Search for the cell housing the specified text and yield its [x, y] center coordinate. 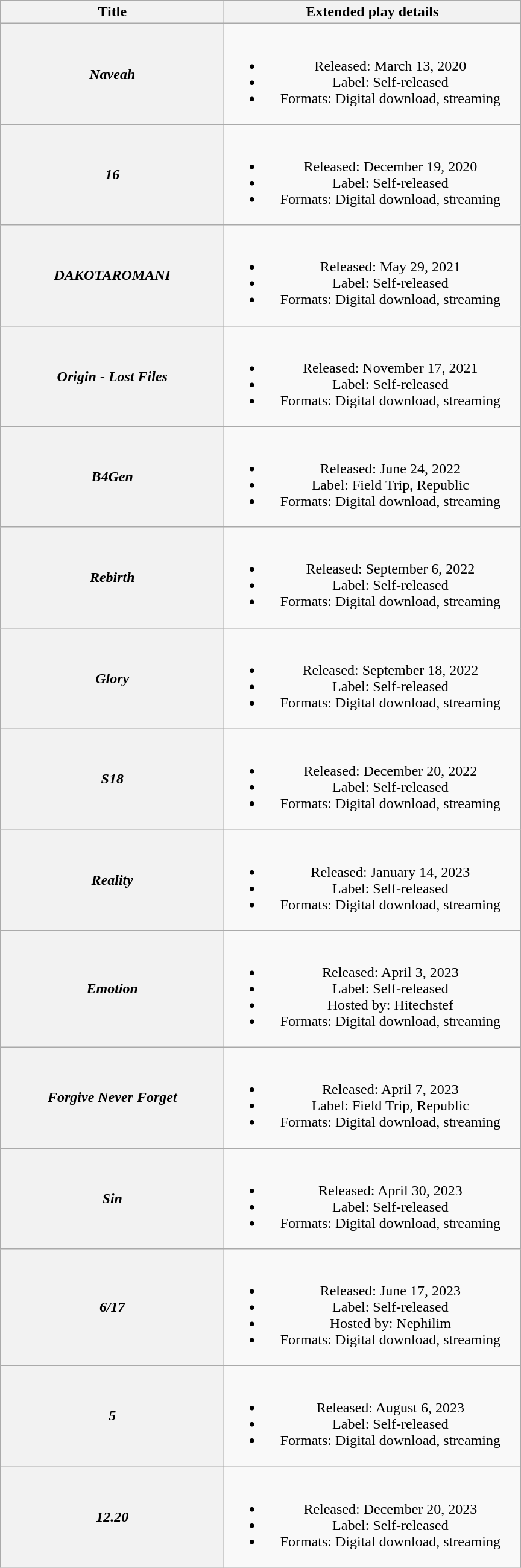
Released: November 17, 2021Label: Self-releasedFormats: Digital download, streaming [373, 376]
Released: September 18, 2022Label: Self-releasedFormats: Digital download, streaming [373, 678]
Released: March 13, 2020Label: Self-releasedFormats: Digital download, streaming [373, 74]
Released: May 29, 2021Label: Self-releasedFormats: Digital download, streaming [373, 275]
Forgive Never Forget [112, 1098]
Released: January 14, 2023Label: Self-releasedFormats: Digital download, streaming [373, 879]
Released: December 19, 2020Label: Self-releasedFormats: Digital download, streaming [373, 175]
Released: April 30, 2023Label: Self-releasedFormats: Digital download, streaming [373, 1199]
Released: April 3, 2023Label: Self-releasedHosted by: HitechstefFormats: Digital download, streaming [373, 988]
Origin - Lost Files [112, 376]
Released: June 17, 2023Label: Self-releasedHosted by: NephilimFormats: Digital download, streaming [373, 1307]
Glory [112, 678]
B4Gen [112, 476]
5 [112, 1416]
Naveah [112, 74]
Rebirth [112, 578]
Released: September 6, 2022Label: Self-releasedFormats: Digital download, streaming [373, 578]
12.20 [112, 1517]
Released: August 6, 2023Label: Self-releasedFormats: Digital download, streaming [373, 1416]
Released: December 20, 2023Label: Self-releasedFormats: Digital download, streaming [373, 1517]
16 [112, 175]
Title [112, 12]
Released: June 24, 2022Label: Field Trip, RepublicFormats: Digital download, streaming [373, 476]
DAKOTAROMANI [112, 275]
Released: April 7, 2023Label: Field Trip, RepublicFormats: Digital download, streaming [373, 1098]
Emotion [112, 988]
Extended play details [373, 12]
S18 [112, 779]
6/17 [112, 1307]
Released: December 20, 2022Label: Self-releasedFormats: Digital download, streaming [373, 779]
Reality [112, 879]
Sin [112, 1199]
